Search for the cell housing the specified text and yield its [x, y] center coordinate. 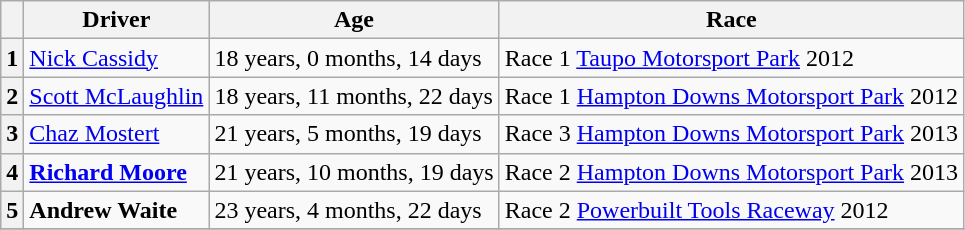
3 [12, 134]
21 years, 10 months, 19 days [354, 172]
Race 1 Hampton Downs Motorsport Park 2012 [731, 96]
Chaz Mostert [116, 134]
Nick Cassidy [116, 58]
Andrew Waite [116, 210]
Race 2 Powerbuilt Tools Raceway 2012 [731, 210]
Age [354, 20]
2 [12, 96]
1 [12, 58]
Race [731, 20]
Race 2 Hampton Downs Motorsport Park 2013 [731, 172]
Race 3 Hampton Downs Motorsport Park 2013 [731, 134]
18 years, 11 months, 22 days [354, 96]
18 years, 0 months, 14 days [354, 58]
Driver [116, 20]
Scott McLaughlin [116, 96]
Richard Moore [116, 172]
23 years, 4 months, 22 days [354, 210]
Race 1 Taupo Motorsport Park 2012 [731, 58]
4 [12, 172]
21 years, 5 months, 19 days [354, 134]
5 [12, 210]
